Provide the [X, Y] coordinate of the cell's center where the given text is located.  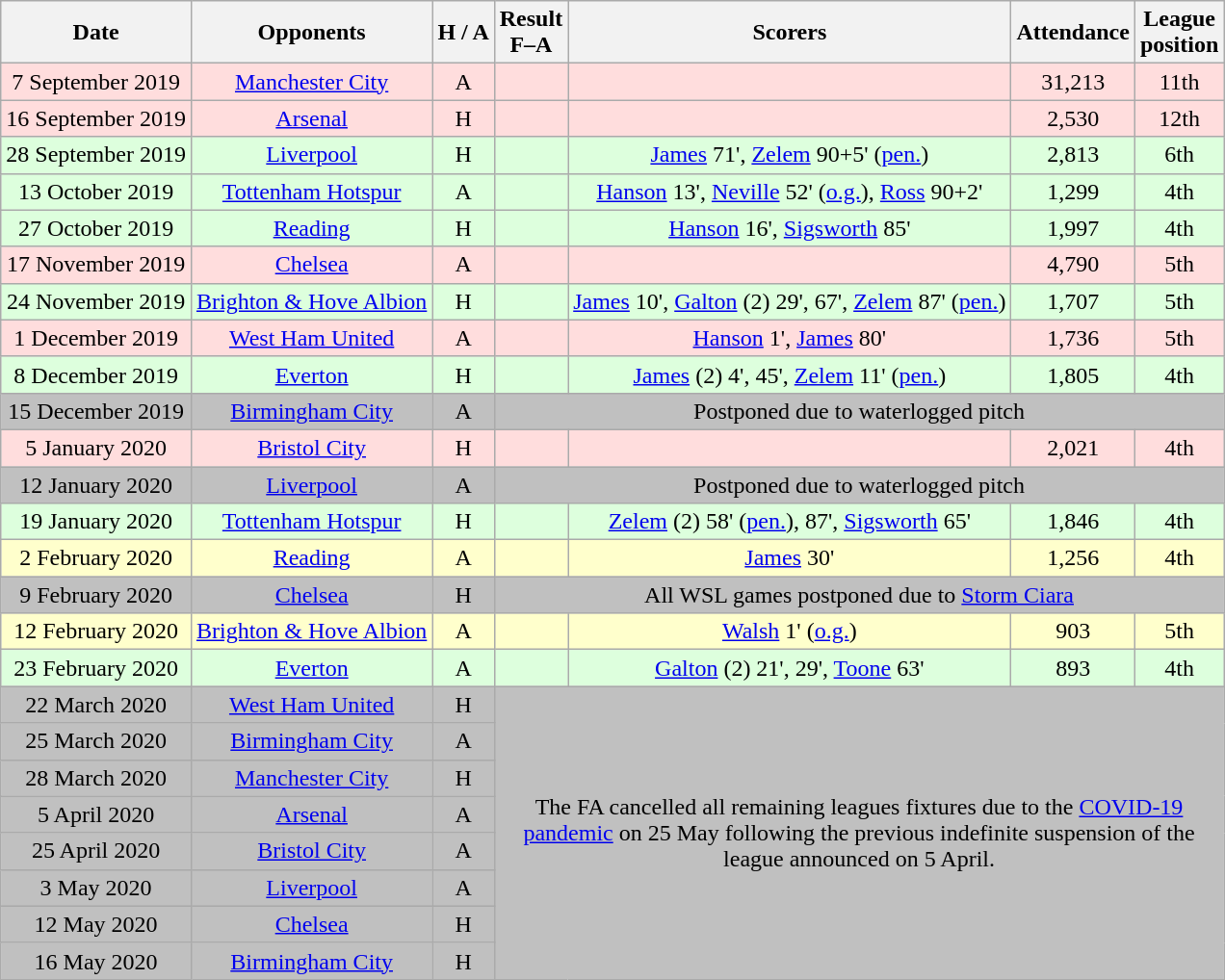
24 November 2019 [96, 301]
5 April 2020 [96, 814]
Hanson 13', Neville 52' (o.g.), Ross 90+2' [790, 192]
1 December 2019 [96, 338]
13 October 2019 [96, 192]
Attendance [1073, 33]
28 March 2020 [96, 778]
1,736 [1073, 338]
11th [1179, 82]
Opponents [311, 33]
12th [1179, 118]
893 [1073, 668]
2 February 2020 [96, 558]
1,299 [1073, 192]
16 May 2020 [96, 961]
12 May 2020 [96, 924]
23 February 2020 [96, 668]
2,813 [1073, 155]
Walsh 1' (o.g.) [790, 632]
12 January 2020 [96, 484]
ResultF–A [531, 33]
James 71', Zelem 90+5' (pen.) [790, 155]
31,213 [1073, 82]
19 January 2020 [96, 522]
27 October 2019 [96, 228]
16 September 2019 [96, 118]
1,256 [1073, 558]
25 March 2020 [96, 741]
H / A [463, 33]
17 November 2019 [96, 265]
5 January 2020 [96, 448]
2,021 [1073, 448]
4,790 [1073, 265]
8 December 2019 [96, 374]
Scorers [790, 33]
3 May 2020 [96, 888]
7 September 2019 [96, 82]
1,997 [1073, 228]
James 30' [790, 558]
Leagueposition [1179, 33]
Zelem (2) 58' (pen.), 87', Sigsworth 65' [790, 522]
Galton (2) 21', 29', Toone 63' [790, 668]
15 December 2019 [96, 411]
22 March 2020 [96, 705]
All WSL games postponed due to Storm Ciara [859, 595]
James (2) 4', 45', Zelem 11' (pen.) [790, 374]
1,846 [1073, 522]
1,707 [1073, 301]
1,805 [1073, 374]
9 February 2020 [96, 595]
6th [1179, 155]
28 September 2019 [96, 155]
25 April 2020 [96, 851]
903 [1073, 632]
James 10', Galton (2) 29', 67', Zelem 87' (pen.) [790, 301]
Hanson 1', James 80' [790, 338]
12 February 2020 [96, 632]
2,530 [1073, 118]
Date [96, 33]
Hanson 16', Sigsworth 85' [790, 228]
